Pinpoint the cell where the given text exists, returning its (x, y) midpoint coordinate. 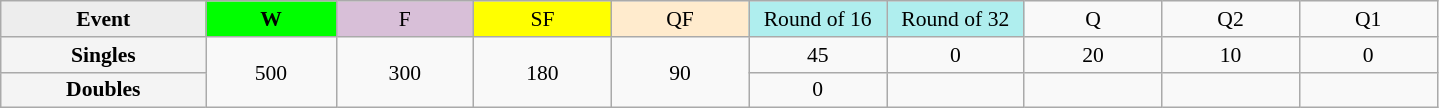
Event (104, 19)
Round of 16 (818, 19)
Q1 (1368, 19)
QF (680, 19)
20 (1093, 55)
Round of 32 (955, 19)
Q (1093, 19)
180 (543, 72)
90 (680, 72)
Q2 (1231, 19)
300 (405, 72)
Doubles (104, 90)
Singles (104, 55)
45 (818, 55)
10 (1231, 55)
500 (271, 72)
F (405, 19)
W (271, 19)
SF (543, 19)
